Return (X, Y) of the center of cell containing provided text 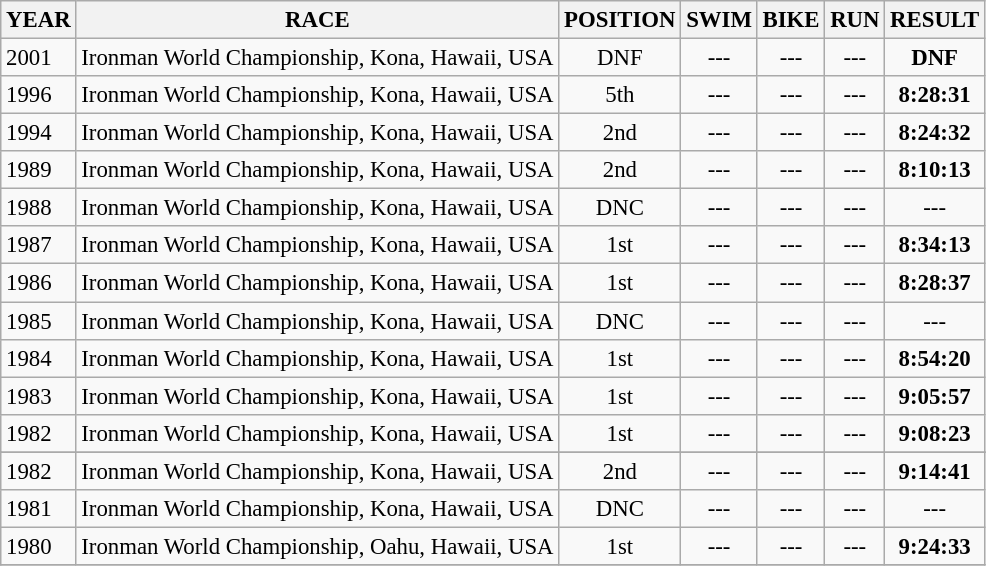
1980 (38, 546)
1996 (38, 95)
1989 (38, 170)
1986 (38, 283)
8:34:13 (935, 245)
9:08:23 (935, 433)
POSITION (620, 20)
RACE (318, 20)
1981 (38, 509)
8:54:20 (935, 358)
BIKE (791, 20)
1985 (38, 321)
8:10:13 (935, 170)
SWIM (719, 20)
5th (620, 95)
8:28:37 (935, 283)
8:28:31 (935, 95)
8:24:32 (935, 133)
Ironman World Championship, Oahu, Hawaii, USA (318, 546)
1983 (38, 396)
2001 (38, 58)
RESULT (935, 20)
RUN (855, 20)
1987 (38, 245)
YEAR (38, 20)
9:24:33 (935, 546)
9:05:57 (935, 396)
9:14:41 (935, 471)
1988 (38, 208)
1984 (38, 358)
1994 (38, 133)
